Detect which cell encompasses the target text, then output its [x, y] center coordinate. 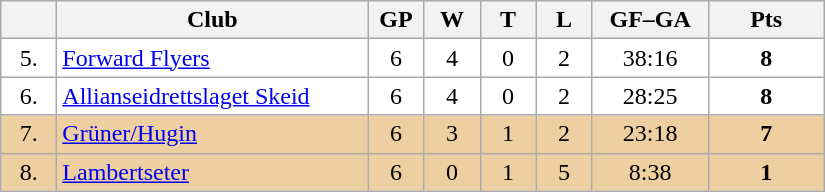
3 [452, 134]
6. [29, 96]
7. [29, 134]
38:16 [650, 58]
23:18 [650, 134]
7 [766, 134]
Lambertseter [212, 172]
5 [564, 172]
8:38 [650, 172]
Forward Flyers [212, 58]
5. [29, 58]
W [452, 20]
8. [29, 172]
28:25 [650, 96]
Allianseidrettslaget Skeid [212, 96]
GP [396, 20]
Club [212, 20]
Grüner/Hugin [212, 134]
GF–GA [650, 20]
L [564, 20]
T [508, 20]
Pts [766, 20]
